Search for the cell housing the specified text and yield its (x, y) center coordinate. 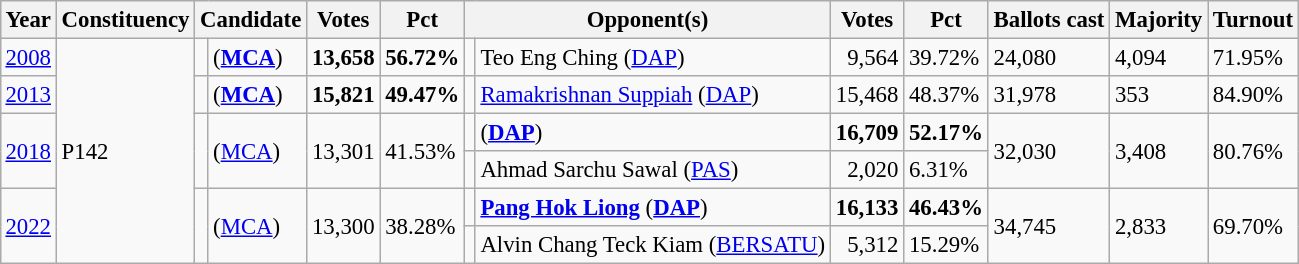
13,301 (344, 152)
34,745 (1048, 226)
31,978 (1048, 95)
Opponent(s) (647, 20)
39.72% (946, 57)
49.47% (422, 95)
Turnout (1254, 20)
Teo Eng Ching (DAP) (652, 57)
15,468 (866, 95)
2013 (28, 95)
15.29% (946, 245)
Alvin Chang Teck Kiam (BERSATU) (652, 245)
16,133 (866, 208)
71.95% (1254, 57)
P142 (125, 151)
Candidate (251, 20)
41.53% (422, 152)
Ballots cast (1048, 20)
(DAP) (652, 133)
80.76% (1254, 152)
2022 (28, 226)
Constituency (125, 20)
Majority (1159, 20)
46.43% (946, 208)
353 (1159, 95)
15,821 (344, 95)
13,658 (344, 57)
3,408 (1159, 152)
56.72% (422, 57)
Ahmad Sarchu Sawal (PAS) (652, 170)
2008 (28, 57)
2,833 (1159, 226)
Year (28, 20)
24,080 (1048, 57)
2,020 (866, 170)
5,312 (866, 245)
9,564 (866, 57)
Ramakrishnan Suppiah (DAP) (652, 95)
84.90% (1254, 95)
Pang Hok Liong (DAP) (652, 208)
52.17% (946, 133)
2018 (28, 152)
13,300 (344, 226)
4,094 (1159, 57)
6.31% (946, 170)
16,709 (866, 133)
38.28% (422, 226)
48.37% (946, 95)
32,030 (1048, 152)
69.70% (1254, 226)
